Capture the cell that displays the provided text and extract its (x, y) central coordinate. 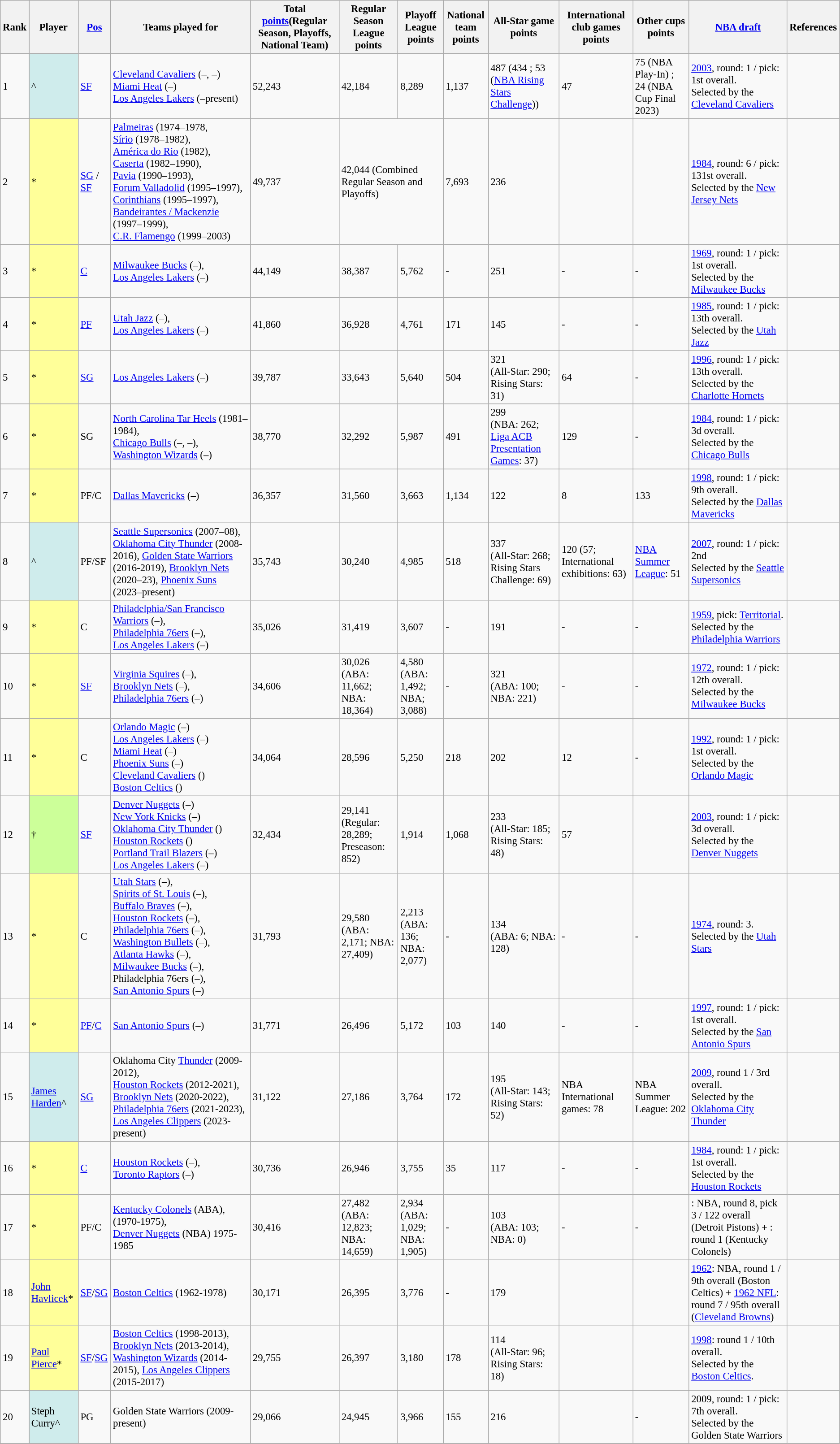
5,172 (420, 1026)
28,596 (368, 757)
41,860 (295, 325)
31,560 (368, 496)
34,606 (295, 686)
2009, round 1 / 3rd overall.Selected by the Oklahoma City Thunder (738, 1097)
5,250 (420, 757)
Other cups points (661, 27)
Total points(Regular Season, Playoffs, National Team) (295, 27)
1985, round: 1 / pick: 13th overall.Selected by the Utah Jazz (738, 325)
36,357 (295, 496)
321(All-Star: 290; Rising Stars: 31) (524, 377)
† (54, 835)
1997, round: 1 / pick: 1st overall. Selected by the San Antonio Spurs (738, 1026)
2009, round: 1 / pick: 7th overall. Selected by the Golden State Warriors (738, 1418)
Player (54, 27)
11 (15, 757)
117 (524, 1168)
1984, round: 1 / pick: 1st overall. Selected by the Houston Rockets (738, 1168)
NBA draft (738, 27)
251 (524, 272)
NBA Summer League: 202 (661, 1097)
30,171 (295, 1293)
34,064 (295, 757)
35,743 (295, 561)
Steph Curry^ (54, 1418)
1,914 (420, 835)
49,737 (295, 182)
Los Angeles Lakers (–) (181, 377)
216 (524, 1418)
27,186 (368, 1097)
3,663 (420, 496)
2,934(ABA: 1,029; NBA: 1,905) (420, 1227)
James Harden^ (54, 1097)
5,987 (420, 437)
Utah Jazz (–),Los Angeles Lakers (–) (181, 325)
3,180 (420, 1358)
Denver Nuggets (–)New York Knicks (–)Oklahoma City Thunder ()Houston Rockets ()Portland Trail Blazers (–)Los Angeles Lakers (–) (181, 835)
8,289 (420, 87)
1959, pick: Territorial.Selected by the Philadelphia Warriors (738, 627)
504 (466, 377)
64 (596, 377)
16 (15, 1168)
3,607 (420, 627)
References (813, 27)
NBA International games: 78 (596, 1097)
3,755 (420, 1168)
Milwaukee Bucks (–),Los Angeles Lakers (–) (181, 272)
Virginia Squires (–),Brooklyn Nets (–),Philadelphia 76ers (–) (181, 686)
195(All-Star: 143; Rising Stars: 52) (524, 1097)
233(All-Star: 185; Rising Stars: 48) (524, 835)
2,213(ABA: 136; NBA: 2,077) (420, 936)
29,755 (295, 1358)
Regular Season League points (368, 27)
1 (15, 87)
31,771 (295, 1026)
Houston Rockets (–),Toronto Raptors (–) (181, 1168)
1998: round 1 / 10th overall.Selected by the Boston Celtics. (738, 1358)
Boston Celtics (1998-2013),Brooklyn Nets (2013-2014), Washington Wizards (2014-2015), Los Angeles Clippers (2015-2017) (181, 1358)
7 (15, 496)
30,026(ABA: 11,662; NBA: 18,364) (368, 686)
15 (15, 1097)
1969, round: 1 / pick: 1st overall.Selected by the Milwaukee Bucks (738, 272)
42,044 (Combined Regular Season and Playoffs) (391, 182)
20 (15, 1418)
103(ABA: 103; NBA: 0) (524, 1227)
32,292 (368, 437)
PG (94, 1418)
171 (466, 325)
120 (57; International exhibitions: 63) (596, 561)
Kentucky Colonels (ABA), (1970-1975),Denver Nuggets (NBA) 1975-1985 (181, 1227)
18 (15, 1293)
36,928 (368, 325)
Paul Pierce* (54, 1358)
13 (15, 936)
Rank (15, 27)
3,776 (420, 1293)
57 (596, 835)
155 (466, 1418)
39,787 (295, 377)
337(All-Star: 268; Rising Stars Challenge: 69) (524, 561)
24,945 (368, 1418)
52,243 (295, 87)
6 (15, 437)
Dallas Mavericks (–) (181, 496)
Philadelphia/San Francisco Warriors (–),Philadelphia 76ers (–),Los Angeles Lakers (–) (181, 627)
30,416 (295, 1227)
33,643 (368, 377)
4,761 (420, 325)
47 (596, 87)
PF (94, 325)
31,793 (295, 936)
35 (466, 1168)
30,240 (368, 561)
North Carolina Tar Heels (1981–1984),Chicago Bulls (–, –),Washington Wizards (–) (181, 437)
1998, round: 1 / pick: 9th overall. Selected by the Dallas Mavericks (738, 496)
SG / SF (94, 182)
129 (596, 437)
Cleveland Cavaliers (–, –)Miami Heat (–)Los Angeles Lakers (–present) (181, 87)
2007, round: 1 / pick: 2ndSelected by the Seattle Supersonics (738, 561)
31,419 (368, 627)
PF/SF (94, 561)
2 (15, 182)
29,066 (295, 1418)
31,122 (295, 1097)
John Havlicek* (54, 1293)
1,137 (466, 87)
236 (524, 182)
134(ABA: 6; NBA: 128) (524, 936)
218 (466, 757)
1972, round: 1 / pick: 12th overall. Selected by the Milwaukee Bucks (738, 686)
Golden State Warriors (2009-present) (181, 1418)
1,068 (466, 835)
5,762 (420, 272)
26,496 (368, 1026)
Orlando Magic (–)Los Angeles Lakers (–)Miami Heat (–)Phoenix Suns (–)Cleveland Cavaliers ()Boston Celtics () (181, 757)
Teams played for (181, 27)
518 (466, 561)
38,387 (368, 272)
1984, round: 1 / pick: 3d overall. Selected by the Chicago Bulls (738, 437)
International club games points (596, 27)
National team points (466, 27)
30,736 (295, 1168)
: NBA, round 8, pick 3 / 122 overall (Detroit Pistons) + : round 1 (Kentucky Colonels) (738, 1227)
1992, round: 1 / pick: 1st overall. Selected by the Orlando Magic (738, 757)
2003, round: 1 / pick: 1st overall. Selected by the Cleveland Cavaliers (738, 87)
145 (524, 325)
19 (15, 1358)
3,764 (420, 1097)
299(NBA: 262; Liga ACB Presentation Games: 37) (524, 437)
29,141(Regular: 28,289; Preseason: 852) (368, 835)
29,580(ABA: 2,171; NBA: 27,409) (368, 936)
5 (15, 377)
75 (NBA Play-In) ; 24 (NBA Cup Final 2023) (661, 87)
191 (524, 627)
Playoff League points (420, 27)
1,134 (466, 496)
Boston Celtics (1962-1978) (181, 1293)
1984, round: 6 / pick: 131st overall.Selected by the New Jersey Nets (738, 182)
321(ABA: 100; NBA: 221) (524, 686)
26,397 (368, 1358)
487 (434 ; 53 (NBA Rising Stars Challenge)) (524, 87)
179 (524, 1293)
1974, round: 3. Selected by the Utah Stars (738, 936)
9 (15, 627)
Pos (94, 27)
133 (661, 496)
5,640 (420, 377)
14 (15, 1026)
42,184 (368, 87)
San Antonio Spurs (–) (181, 1026)
2003, round: 1 / pick: 3d overall. Selected by the Denver Nuggets (738, 835)
All-Star game points (524, 27)
202 (524, 757)
NBA Summer League: 51 (661, 561)
1996, round: 1 / pick: 13th overall. Selected by the Charlotte Hornets (738, 377)
491 (466, 437)
114(All-Star: 96; Rising Stars: 18) (524, 1358)
27,482(ABA: 12,823; NBA: 14,659) (368, 1227)
103 (466, 1026)
3,966 (420, 1418)
4,580(ABA: 1,492; NBA; 3,088) (420, 686)
140 (524, 1026)
172 (466, 1097)
1962: NBA, round 1 / 9th overall (Boston Celtics) + 1962 NFL: round 7 / 95th overall (Cleveland Browns) (738, 1293)
26,946 (368, 1168)
26,395 (368, 1293)
32,434 (295, 835)
10 (15, 686)
4 (15, 325)
7,693 (466, 182)
178 (466, 1358)
17 (15, 1227)
35,026 (295, 627)
38,770 (295, 437)
122 (524, 496)
44,149 (295, 272)
3 (15, 272)
4,985 (420, 561)
